Output the [x, y] coordinate of the center of the cell containing the given text.  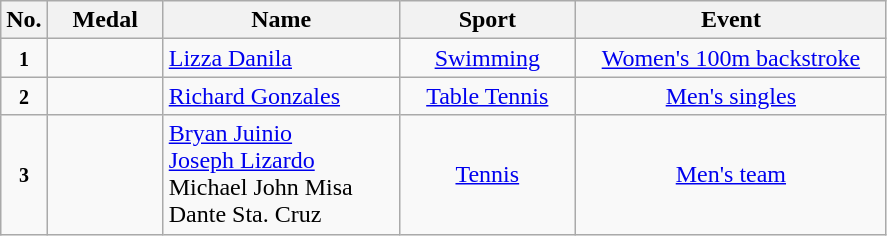
1 [24, 58]
No. [24, 20]
Lizza Danila [281, 58]
Table Tennis [487, 96]
Men's singles [730, 96]
Name [281, 20]
Event [730, 20]
Sport [487, 20]
2 [24, 96]
Medal [105, 20]
Bryan JuinioJoseph LizardoMichael John MisaDante Sta. Cruz [281, 174]
Richard Gonzales [281, 96]
Swimming [487, 58]
Men's team [730, 174]
3 [24, 174]
Tennis [487, 174]
Women's 100m backstroke [730, 58]
